Capture the cell that displays the provided text and extract its [X, Y] central coordinate. 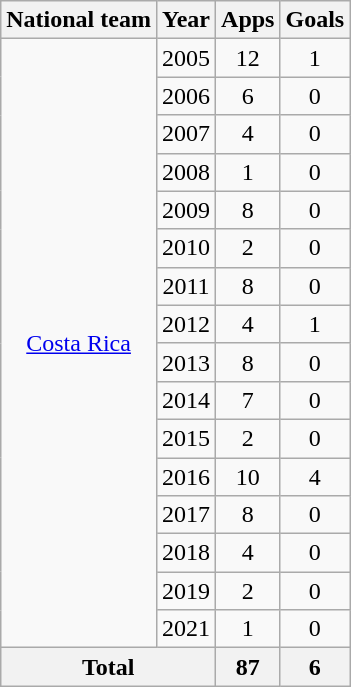
2012 [186, 324]
2015 [186, 438]
Total [108, 667]
10 [248, 477]
2017 [186, 515]
Apps [248, 20]
2019 [186, 591]
7 [248, 400]
Goals [315, 20]
2008 [186, 172]
87 [248, 667]
2005 [186, 58]
2011 [186, 286]
2016 [186, 477]
2014 [186, 400]
2010 [186, 248]
2006 [186, 96]
Costa Rica [79, 344]
2018 [186, 553]
12 [248, 58]
National team [79, 20]
2009 [186, 210]
2021 [186, 629]
2007 [186, 134]
Year [186, 20]
2013 [186, 362]
